Determine the [x, y] coordinate at the center of the cell enclosing the given text.  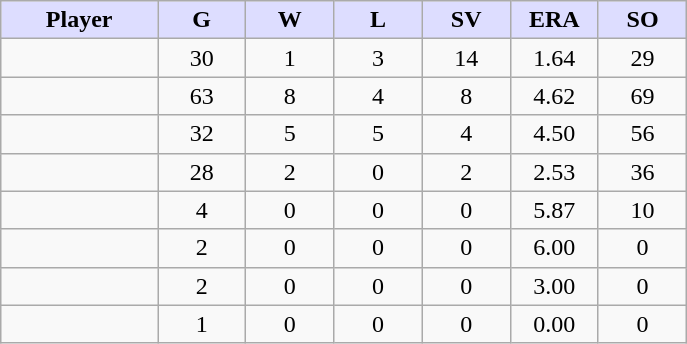
3 [378, 58]
ERA [554, 20]
30 [202, 58]
14 [466, 58]
3.00 [554, 286]
56 [642, 134]
G [202, 20]
2.53 [554, 172]
SV [466, 20]
69 [642, 96]
W [290, 20]
4.62 [554, 96]
0.00 [554, 324]
5.87 [554, 210]
32 [202, 134]
10 [642, 210]
L [378, 20]
63 [202, 96]
29 [642, 58]
28 [202, 172]
6.00 [554, 248]
4.50 [554, 134]
SO [642, 20]
36 [642, 172]
1.64 [554, 58]
Player [80, 20]
